Extract the [X, Y] coordinate from the center of the cell holding the provided text.  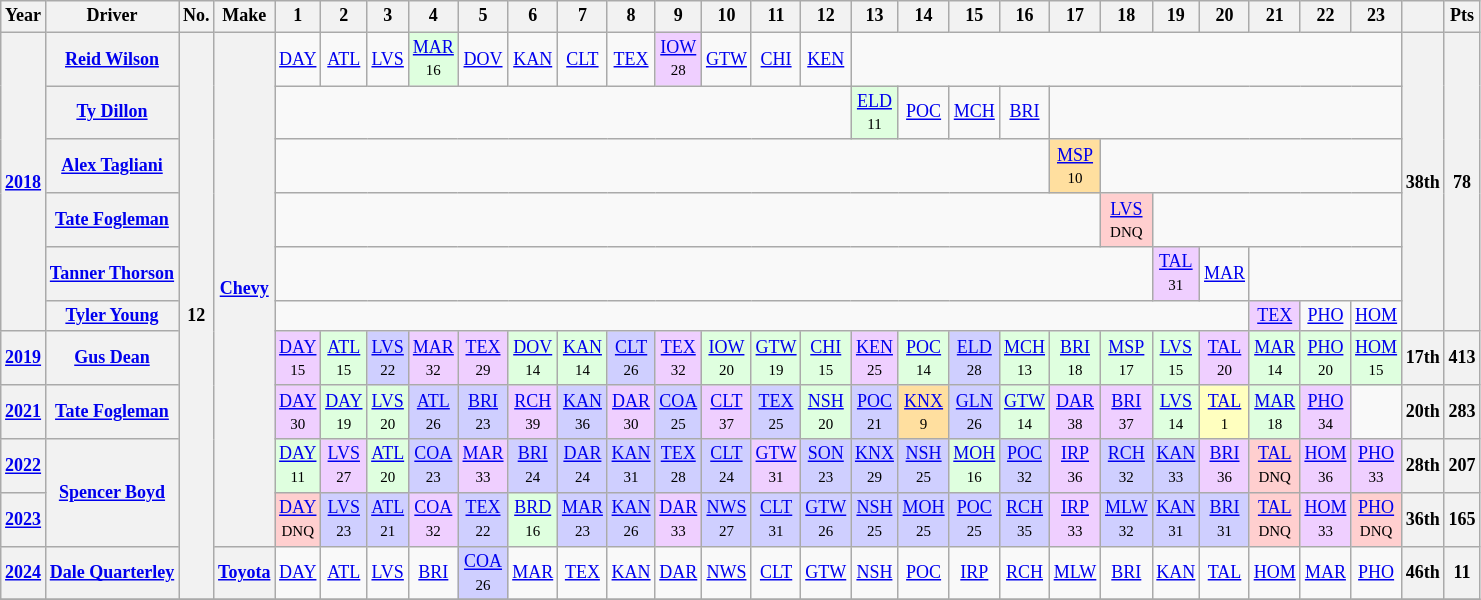
BRI31 [1225, 519]
MAR18 [1274, 412]
20 [1225, 16]
28th [1422, 466]
7 [583, 16]
Tyler Young [112, 316]
DAY19 [344, 412]
ATL15 [344, 358]
LVS15 [1176, 358]
23 [1376, 16]
MLW32 [1126, 519]
PHO33 [1376, 466]
ATL20 [388, 466]
COA25 [678, 412]
RCH32 [1126, 466]
GTW31 [776, 466]
TEX25 [776, 412]
MAR16 [433, 59]
MLW [1074, 573]
2 [344, 16]
KAN14 [583, 358]
TEX22 [483, 519]
GLN26 [974, 412]
RCH [1025, 573]
MAR32 [433, 358]
413 [1462, 358]
KEN [826, 59]
MSP17 [1126, 358]
IOW28 [678, 59]
BRD16 [533, 519]
17th [1422, 358]
DAR38 [1074, 412]
HOM33 [1326, 519]
13 [875, 16]
DOV [483, 59]
DAY11 [298, 466]
RCH35 [1025, 519]
DOV14 [533, 358]
DAR30 [631, 412]
LVSDNQ [1126, 220]
NWS [727, 573]
GTW19 [776, 358]
LVS27 [344, 466]
TAL [1225, 573]
COA32 [433, 519]
Ty Dillon [112, 113]
BRI18 [1074, 358]
BRI37 [1126, 412]
KAN36 [583, 412]
IRP33 [1074, 519]
38th [1422, 182]
6 [533, 16]
Toyota [244, 573]
2022 [24, 466]
Chevy [244, 289]
CHI [776, 59]
LVS20 [388, 412]
DAR24 [583, 466]
MOH25 [924, 519]
MAR14 [1274, 358]
IOW20 [727, 358]
KEN25 [875, 358]
IRP36 [1074, 466]
TAL1 [1225, 412]
NSH [875, 573]
LVS14 [1176, 412]
ELD28 [974, 358]
2021 [24, 412]
1 [298, 16]
LVS22 [388, 358]
Driver [112, 16]
283 [1462, 412]
GTW14 [1025, 412]
KNX9 [924, 412]
19 [1176, 16]
SON23 [826, 466]
Pts [1462, 16]
15 [974, 16]
3 [388, 16]
Gus Dean [112, 358]
Tanner Thorson [112, 274]
Alex Tagliani [112, 166]
22 [1326, 16]
DAR33 [678, 519]
2023 [24, 519]
2019 [24, 358]
165 [1462, 519]
PHODNQ [1376, 519]
MAR33 [483, 466]
CLT31 [776, 519]
MCH13 [1025, 358]
CLT37 [727, 412]
POC25 [974, 519]
18 [1126, 16]
20th [1422, 412]
14 [924, 16]
POC21 [875, 412]
MSP10 [1074, 166]
KNX29 [875, 466]
DAR [678, 573]
CLT24 [727, 466]
TEX28 [678, 466]
TEX29 [483, 358]
Reid Wilson [112, 59]
KAN26 [631, 519]
46th [1422, 573]
BRI36 [1225, 466]
POC32 [1025, 466]
MCH [974, 113]
TAL20 [1225, 358]
MAR23 [583, 519]
17 [1074, 16]
POC14 [924, 358]
8 [631, 16]
COA23 [433, 466]
IRP [974, 573]
21 [1274, 16]
NSH20 [826, 412]
10 [727, 16]
DAYDNQ [298, 519]
KAN33 [1176, 466]
RCH39 [533, 412]
GTW26 [826, 519]
No. [196, 16]
BRI23 [483, 412]
CHI15 [826, 358]
COA26 [483, 573]
BRI24 [533, 466]
16 [1025, 16]
HOM15 [1376, 358]
Dale Quarterley [112, 573]
MOH16 [974, 466]
78 [1462, 182]
ATL21 [388, 519]
9 [678, 16]
DAY15 [298, 358]
ATL26 [433, 412]
HOM36 [1326, 466]
TAL31 [1176, 274]
LVS23 [344, 519]
5 [483, 16]
NWS27 [727, 519]
Spencer Boyd [112, 492]
PHO20 [1326, 358]
ELD11 [875, 113]
Make [244, 16]
2024 [24, 573]
207 [1462, 466]
CLT26 [631, 358]
DAY30 [298, 412]
TEX32 [678, 358]
36th [1422, 519]
2018 [24, 182]
Year [24, 16]
PHO34 [1326, 412]
4 [433, 16]
